Detect which cell encompasses the target text, then output its [x, y] center coordinate. 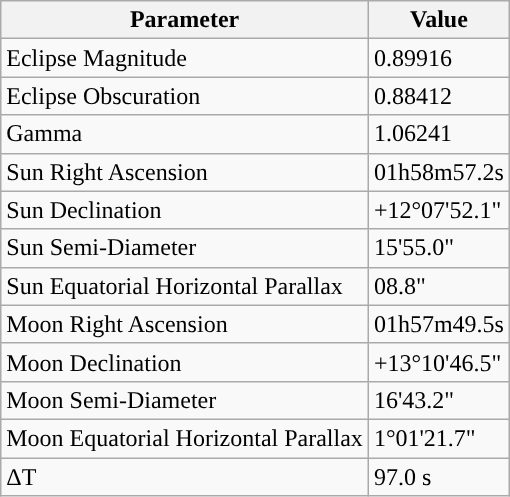
01h58m57.2s [438, 172]
+13°10'46.5" [438, 362]
Moon Declination [185, 362]
Sun Right Ascension [185, 172]
Sun Declination [185, 210]
Moon Equatorial Horizontal Parallax [185, 438]
Moon Semi-Diameter [185, 400]
Eclipse Obscuration [185, 96]
Eclipse Magnitude [185, 58]
Gamma [185, 134]
Moon Right Ascension [185, 324]
0.89916 [438, 58]
08.8" [438, 286]
0.88412 [438, 96]
Parameter [185, 20]
15'55.0" [438, 248]
Sun Equatorial Horizontal Parallax [185, 286]
97.0 s [438, 477]
01h57m49.5s [438, 324]
16'43.2" [438, 400]
1°01'21.7" [438, 438]
1.06241 [438, 134]
Value [438, 20]
ΔT [185, 477]
Sun Semi-Diameter [185, 248]
+12°07'52.1" [438, 210]
